Output the [x, y] coordinate of the center of the cell containing the given text.  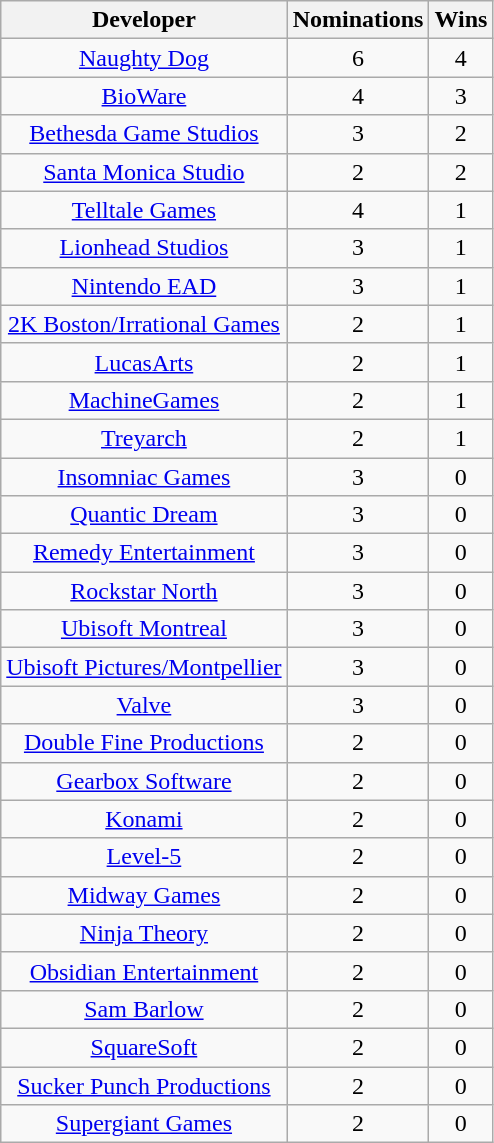
6 [358, 58]
Bethesda Game Studios [144, 134]
Sucker Punch Productions [144, 1085]
Naughty Dog [144, 58]
Telltale Games [144, 210]
Insomniac Games [144, 477]
Treyarch [144, 438]
2K Boston/Irrational Games [144, 324]
Obsidian Entertainment [144, 971]
Quantic Dream [144, 515]
Lionhead Studios [144, 248]
Ninja Theory [144, 933]
Rockstar North [144, 591]
Konami [144, 819]
Nintendo EAD [144, 286]
Wins [461, 20]
BioWare [144, 96]
Midway Games [144, 895]
Nominations [358, 20]
MachineGames [144, 400]
Gearbox Software [144, 781]
Remedy Entertainment [144, 553]
Developer [144, 20]
SquareSoft [144, 1047]
Ubisoft Pictures/Montpellier [144, 667]
Sam Barlow [144, 1009]
Ubisoft Montreal [144, 629]
LucasArts [144, 362]
Supergiant Games [144, 1124]
Double Fine Productions [144, 743]
Valve [144, 705]
Level-5 [144, 857]
Santa Monica Studio [144, 172]
